Find where the given text appears and provide that cell's center as [x, y] coordinate. 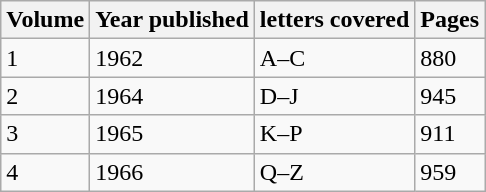
Pages [450, 20]
1964 [172, 96]
4 [46, 172]
Q–Z [334, 172]
D–J [334, 96]
945 [450, 96]
K–P [334, 134]
1 [46, 58]
3 [46, 134]
Year published [172, 20]
880 [450, 58]
letters covered [334, 20]
Volume [46, 20]
959 [450, 172]
1966 [172, 172]
1962 [172, 58]
2 [46, 96]
911 [450, 134]
1965 [172, 134]
A–C [334, 58]
